Pinpoint the cell where the given text exists, returning its [x, y] midpoint coordinate. 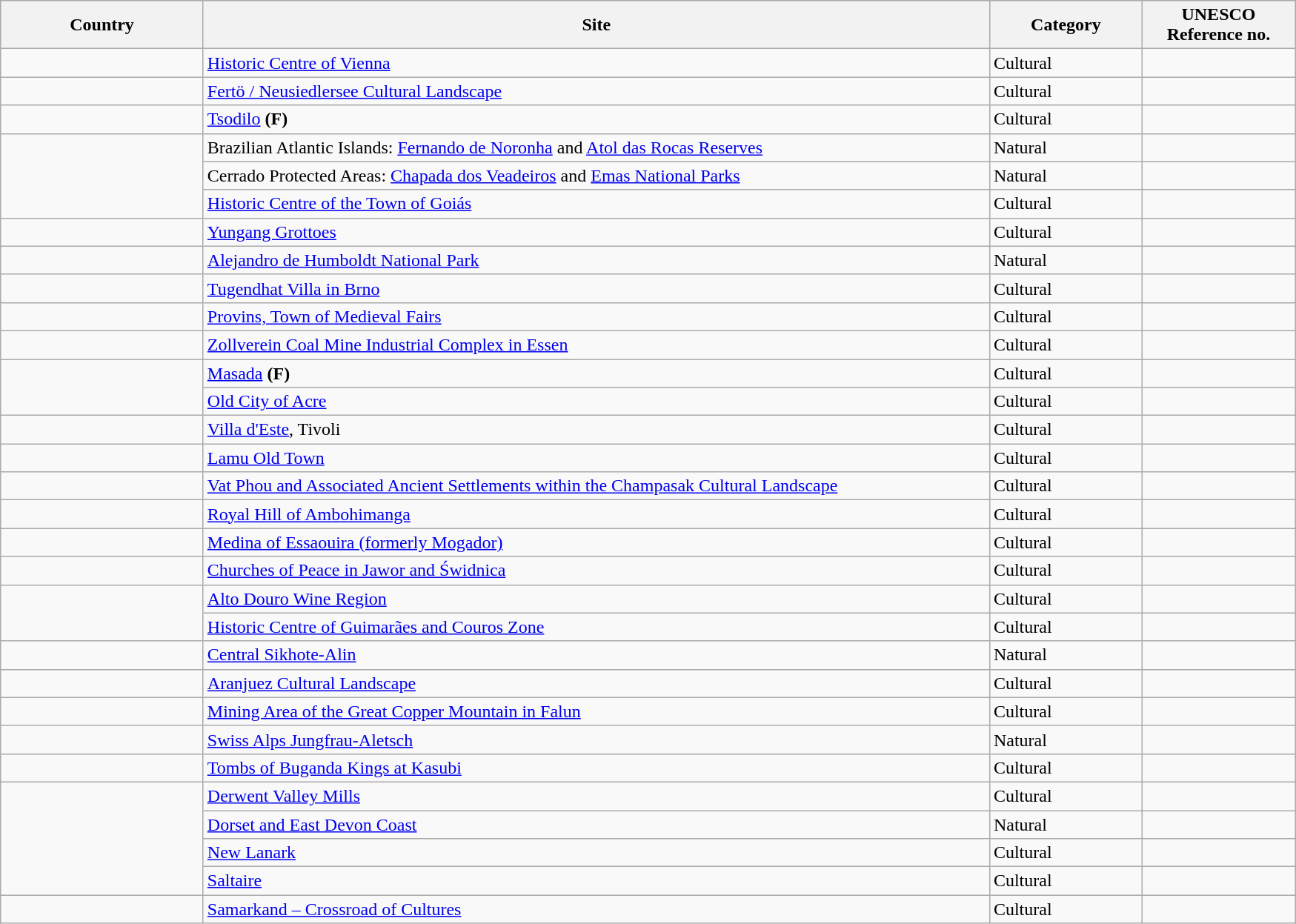
Medina of Essaouira (formerly Mogador) [596, 542]
Dorset and East Devon Coast [596, 825]
Fertö / Neusiedlersee Cultural Landscape [596, 91]
Villa d'Este, Tivoli [596, 430]
Tugendhat Villa in Brno [596, 288]
Alto Douro Wine Region [596, 599]
Swiss Alps Jungfrau-Aletsch [596, 739]
Alejandro de Humboldt National Park [596, 260]
Vat Phou and Associated Ancient Settlements within the Champasak Cultural Landscape [596, 486]
Royal Hill of Ambohimanga [596, 514]
Aranjuez Cultural Landscape [596, 683]
Churches of Peace in Jawor and Świdnica [596, 571]
Site [596, 25]
Cerrado Protected Areas: Chapada dos Veadeiros and Emas National Parks [596, 176]
Yungang Grottoes [596, 232]
Zollverein Coal Mine Industrial Complex in Essen [596, 345]
Samarkand – Crossroad of Cultures [596, 909]
Tombs of Buganda Kings at Kasubi [596, 768]
Mining Area of the Great Copper Mountain in Falun [596, 711]
Category [1066, 25]
Lamu Old Town [596, 458]
Historic Centre of Guimarães and Couros Zone [596, 627]
Central Sikhote-Alin [596, 655]
Old City of Acre [596, 402]
Country [102, 25]
Masada (F) [596, 373]
New Lanark [596, 853]
Historic Centre of Vienna [596, 63]
Historic Centre of the Town of Goiás [596, 204]
UNESCO Reference no. [1218, 25]
Provins, Town of Medieval Fairs [596, 316]
Derwent Valley Mills [596, 796]
Brazilian Atlantic Islands: Fernando de Noronha and Atol das Rocas Reserves [596, 147]
Saltaire [596, 881]
Tsodilo (F) [596, 119]
